Extract the [x, y] coordinate from the center of the cell holding the provided text.  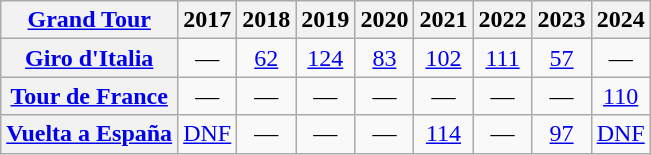
2024 [620, 20]
102 [444, 58]
2018 [266, 20]
Giro d'Italia [90, 58]
Grand Tour [90, 20]
111 [502, 58]
83 [384, 58]
2017 [208, 20]
114 [444, 134]
110 [620, 96]
Tour de France [90, 96]
2019 [326, 20]
2023 [562, 20]
124 [326, 58]
97 [562, 134]
2020 [384, 20]
62 [266, 58]
2021 [444, 20]
2022 [502, 20]
Vuelta a España [90, 134]
57 [562, 58]
